Locate the cell with the specified text and output its (X, Y) center coordinate. 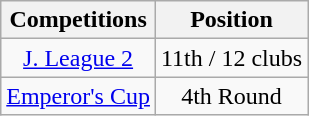
Emperor's Cup (78, 96)
Competitions (78, 20)
J. League 2 (78, 58)
11th / 12 clubs (231, 58)
4th Round (231, 96)
Position (231, 20)
